Return the (X, Y) coordinate for the center point of the cell that contains the specified text.  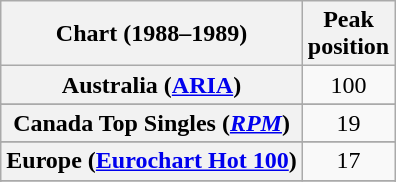
Australia (ARIA) (152, 85)
100 (348, 85)
Peakposition (348, 34)
19 (348, 123)
Europe (Eurochart Hot 100) (152, 161)
17 (348, 161)
Chart (1988–1989) (152, 34)
Canada Top Singles (RPM) (152, 123)
